Provide the (x, y) coordinate of the cell's center where the given text is located.  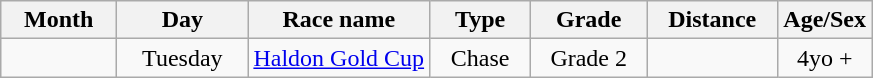
Grade (589, 20)
Grade 2 (589, 58)
Tuesday (182, 58)
Chase (480, 58)
Month (59, 20)
Type (480, 20)
Day (182, 20)
Distance (712, 20)
4yo + (825, 58)
Race name (339, 20)
Age/Sex (825, 20)
Haldon Gold Cup (339, 58)
